From the cell containing the given text, extract its center point as (x, y) coordinate. 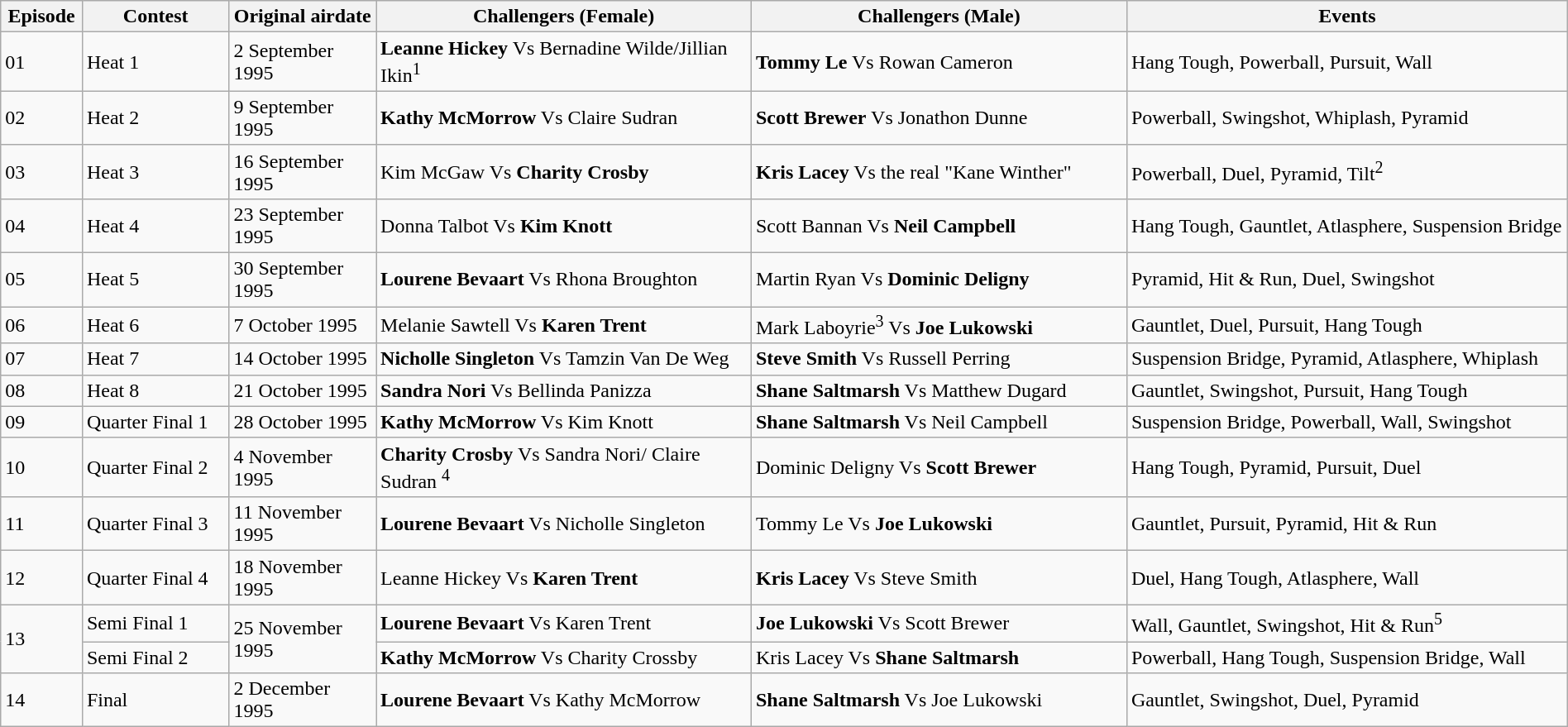
04 (41, 225)
06 (41, 326)
Melanie Sawtell Vs Karen Trent (564, 326)
Kathy McMorrow Vs Claire Sudran (564, 117)
14 October 1995 (303, 359)
Shane Saltmarsh Vs Neil Campbell (939, 422)
Events (1346, 17)
Pyramid, Hit & Run, Duel, Swingshot (1346, 280)
13 (41, 639)
Quarter Final 4 (155, 577)
Mark Laboyrie3 Vs Joe Lukowski (939, 326)
Quarter Final 3 (155, 524)
Charity Crosby Vs Sandra Nori/ Claire Sudran 4 (564, 467)
Powerball, Hang Tough, Suspension Bridge, Wall (1346, 658)
4 November 1995 (303, 467)
Quarter Final 2 (155, 467)
2 December 1995 (303, 700)
Heat 8 (155, 390)
11 November 1995 (303, 524)
18 November 1995 (303, 577)
Tommy Le Vs Rowan Cameron (939, 62)
Lourene Bevaart Vs Nicholle Singleton (564, 524)
16 September 1995 (303, 172)
Hang Tough, Gauntlet, Atlasphere, Suspension Bridge (1346, 225)
Lourene Bevaart Vs Rhona Broughton (564, 280)
Contest (155, 17)
Martin Ryan Vs Dominic Deligny (939, 280)
Gauntlet, Swingshot, Duel, Pyramid (1346, 700)
Wall, Gauntlet, Swingshot, Hit & Run5 (1346, 624)
Steve Smith Vs Russell Perring (939, 359)
Gauntlet, Pursuit, Pyramid, Hit & Run (1346, 524)
02 (41, 117)
Powerball, Duel, Pyramid, Tilt2 (1346, 172)
Heat 3 (155, 172)
28 October 1995 (303, 422)
Gauntlet, Duel, Pursuit, Hang Tough (1346, 326)
Tommy Le Vs Joe Lukowski (939, 524)
Kim McGaw Vs Charity Crosby (564, 172)
Powerball, Swingshot, Whiplash, Pyramid (1346, 117)
Leanne Hickey Vs Bernadine Wilde/Jillian Ikin1 (564, 62)
Heat 6 (155, 326)
Dominic Deligny Vs Scott Brewer (939, 467)
9 September 1995 (303, 117)
Nicholle Singleton Vs Tamzin Van De Weg (564, 359)
Sandra Nori Vs Bellinda Panizza (564, 390)
01 (41, 62)
Shane Saltmarsh Vs Matthew Dugard (939, 390)
05 (41, 280)
07 (41, 359)
7 October 1995 (303, 326)
Heat 2 (155, 117)
10 (41, 467)
Kris Lacey Vs the real "Kane Winther" (939, 172)
Suspension Bridge, Powerball, Wall, Swingshot (1346, 422)
Semi Final 1 (155, 624)
Original airdate (303, 17)
21 October 1995 (303, 390)
Duel, Hang Tough, Atlasphere, Wall (1346, 577)
30 September 1995 (303, 280)
Joe Lukowski Vs Scott Brewer (939, 624)
Challengers (Male) (939, 17)
11 (41, 524)
Heat 4 (155, 225)
Kathy McMorrow Vs Charity Crossby (564, 658)
Semi Final 2 (155, 658)
Kris Lacey Vs Steve Smith (939, 577)
Heat 7 (155, 359)
14 (41, 700)
Kathy McMorrow Vs Kim Knott (564, 422)
Heat 5 (155, 280)
Final (155, 700)
Challengers (Female) (564, 17)
Hang Tough, Powerball, Pursuit, Wall (1346, 62)
Gauntlet, Swingshot, Pursuit, Hang Tough (1346, 390)
12 (41, 577)
2 September 1995 (303, 62)
25 November 1995 (303, 639)
08 (41, 390)
Kris Lacey Vs Shane Saltmarsh (939, 658)
Lourene Bevaart Vs Kathy McMorrow (564, 700)
Hang Tough, Pyramid, Pursuit, Duel (1346, 467)
Episode (41, 17)
Heat 1 (155, 62)
Leanne Hickey Vs Karen Trent (564, 577)
03 (41, 172)
Scott Brewer Vs Jonathon Dunne (939, 117)
Lourene Bevaart Vs Karen Trent (564, 624)
09 (41, 422)
Scott Bannan Vs Neil Campbell (939, 225)
23 September 1995 (303, 225)
Quarter Final 1 (155, 422)
Shane Saltmarsh Vs Joe Lukowski (939, 700)
Suspension Bridge, Pyramid, Atlasphere, Whiplash (1346, 359)
Donna Talbot Vs Kim Knott (564, 225)
